Identify which cell holds the provided text, then report its [x, y] central coordinate. 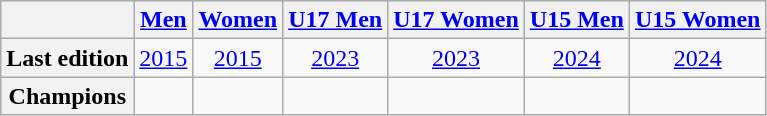
U15 Women [698, 20]
U17 Men [336, 20]
Last edition [68, 58]
U17 Women [456, 20]
Women [238, 20]
U15 Men [576, 20]
Men [164, 20]
Champions [68, 96]
